Pinpoint the cell where the given text exists, returning its (x, y) midpoint coordinate. 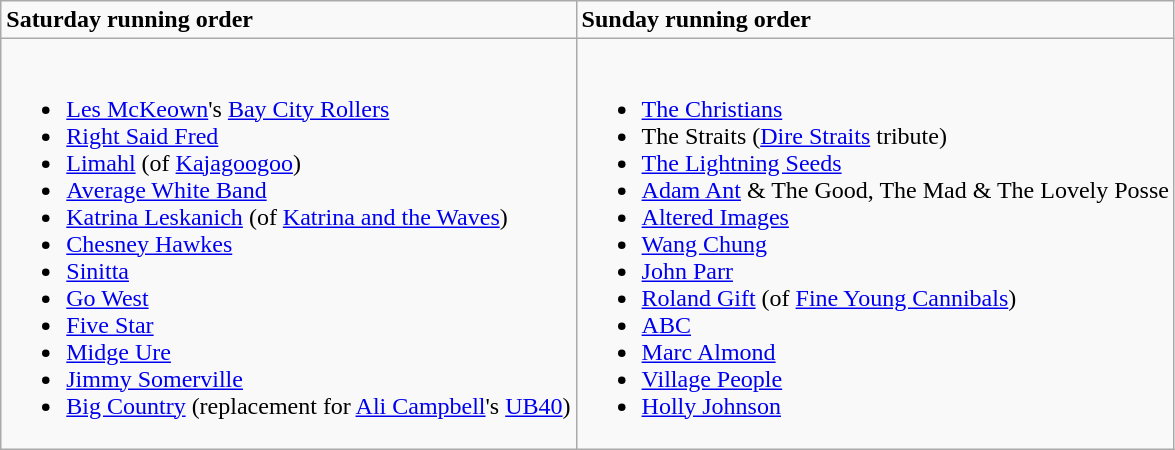
Saturday running order (288, 20)
Sunday running order (875, 20)
